Identify which cell holds the provided text, then report its [x, y] central coordinate. 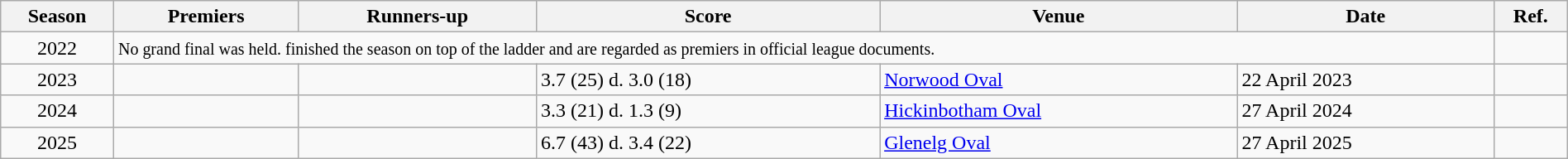
No grand final was held. finished the season on top of the ladder and are regarded as premiers in official league documents. [804, 48]
6.7 (43) d. 3.4 (22) [708, 142]
3.7 (25) d. 3.0 (18) [708, 79]
Runners-up [418, 17]
2025 [58, 142]
27 April 2025 [1366, 142]
Date [1366, 17]
3.3 (21) d. 1.3 (9) [708, 111]
2022 [58, 48]
Norwood Oval [1059, 79]
Score [708, 17]
2023 [58, 79]
Venue [1059, 17]
Glenelg Oval [1059, 142]
27 April 2024 [1366, 111]
Ref. [1530, 17]
Season [58, 17]
Premiers [205, 17]
2024 [58, 111]
Hickinbotham Oval [1059, 111]
22 April 2023 [1366, 79]
